Return [x, y] of the center of cell containing provided text 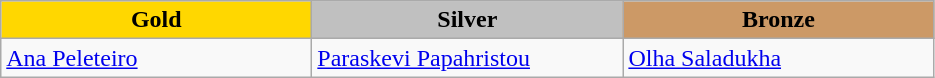
Gold [156, 20]
Paraskevi Papahristou [468, 58]
Bronze [778, 20]
Silver [468, 20]
Ana Peleteiro [156, 58]
Olha Saladukha [778, 58]
